Detect which cell encompasses the target text, then output its [x, y] center coordinate. 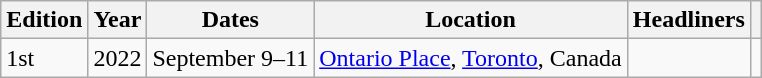
Location [471, 20]
Ontario Place, Toronto, Canada [471, 58]
Dates [230, 20]
Year [118, 20]
1st [44, 58]
Edition [44, 20]
Headliners [688, 20]
2022 [118, 58]
September 9–11 [230, 58]
